Search for the cell housing the specified text and yield its (x, y) center coordinate. 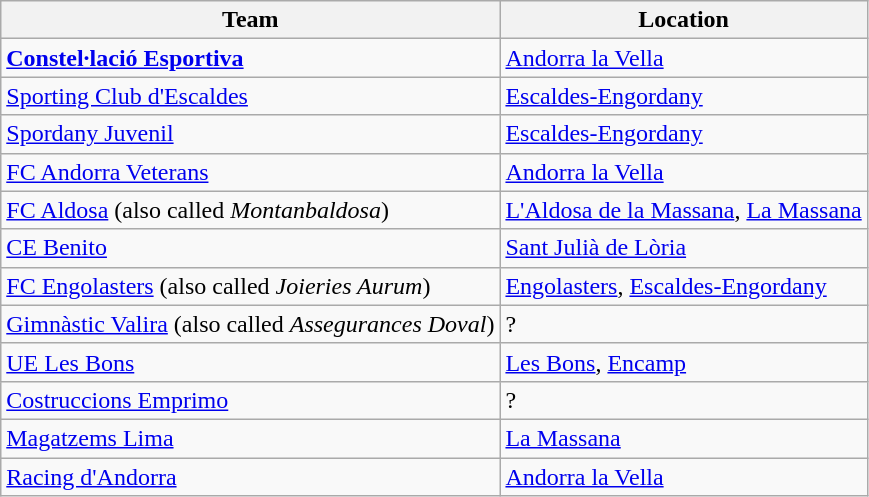
Les Bons, Encamp (684, 362)
L'Aldosa de la Massana, La Massana (684, 210)
FC Engolasters (also called Joieries Aurum) (250, 286)
Spordany Juvenil (250, 134)
Magatzems Lima (250, 438)
La Massana (684, 438)
UE Les Bons (250, 362)
FC Andorra Veterans (250, 172)
CE Benito (250, 248)
Costruccions Emprimo (250, 400)
Sporting Club d'Escaldes (250, 96)
Team (250, 20)
Constel·lació Esportiva (250, 58)
Gimnàstic Valira (also called Assegurances Doval) (250, 324)
Engolasters, Escaldes-Engordany (684, 286)
Sant Julià de Lòria (684, 248)
FC Aldosa (also called Montanbaldosa) (250, 210)
Location (684, 20)
Racing d'Andorra (250, 477)
